Return (x, y) of the center of cell containing provided text 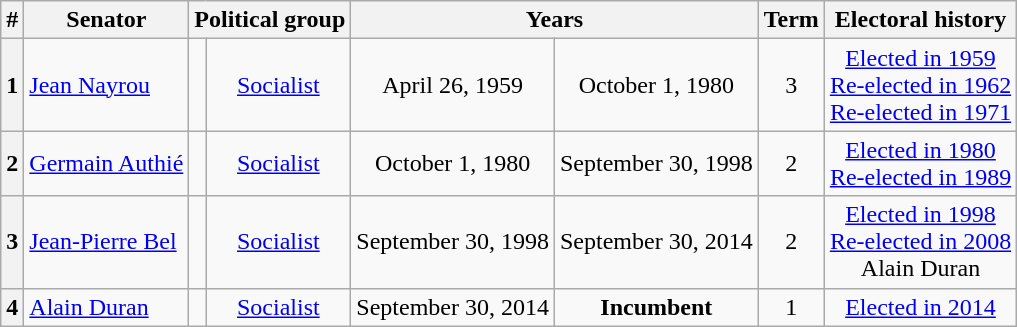
Jean Nayrou (106, 85)
4 (12, 307)
Jean-Pierre Bel (106, 242)
Germain Authié (106, 164)
Senator (106, 20)
Elected in 2014 (920, 307)
Alain Duran (106, 307)
Term (791, 20)
# (12, 20)
Elected in 1998Re-elected in 2008Alain Duran (920, 242)
Political group (270, 20)
April 26, 1959 (453, 85)
Elected in 1959Re-elected in 1962Re-elected in 1971 (920, 85)
Electoral history (920, 20)
Elected in 1980Re-elected in 1989 (920, 164)
Incumbent (656, 307)
Years (554, 20)
